Locate the cell with the specified text and output its [x, y] center coordinate. 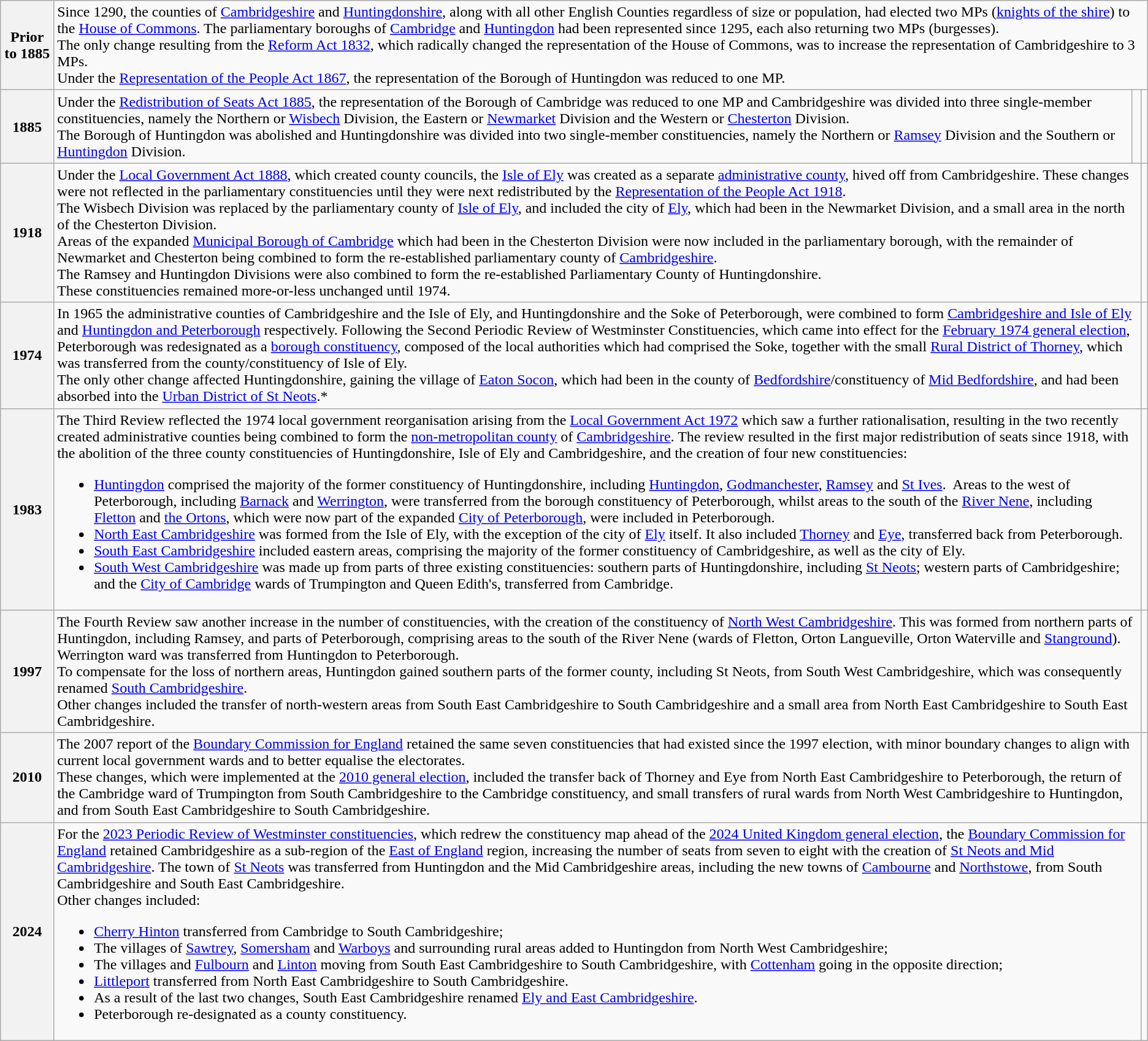
1974 [27, 356]
1885 [27, 126]
1997 [27, 671]
Prior to 1885 [27, 45]
1983 [27, 509]
1918 [27, 233]
2024 [27, 931]
2010 [27, 777]
